Scan for the cell matching the given text and deliver its (x, y) coordinate at center. 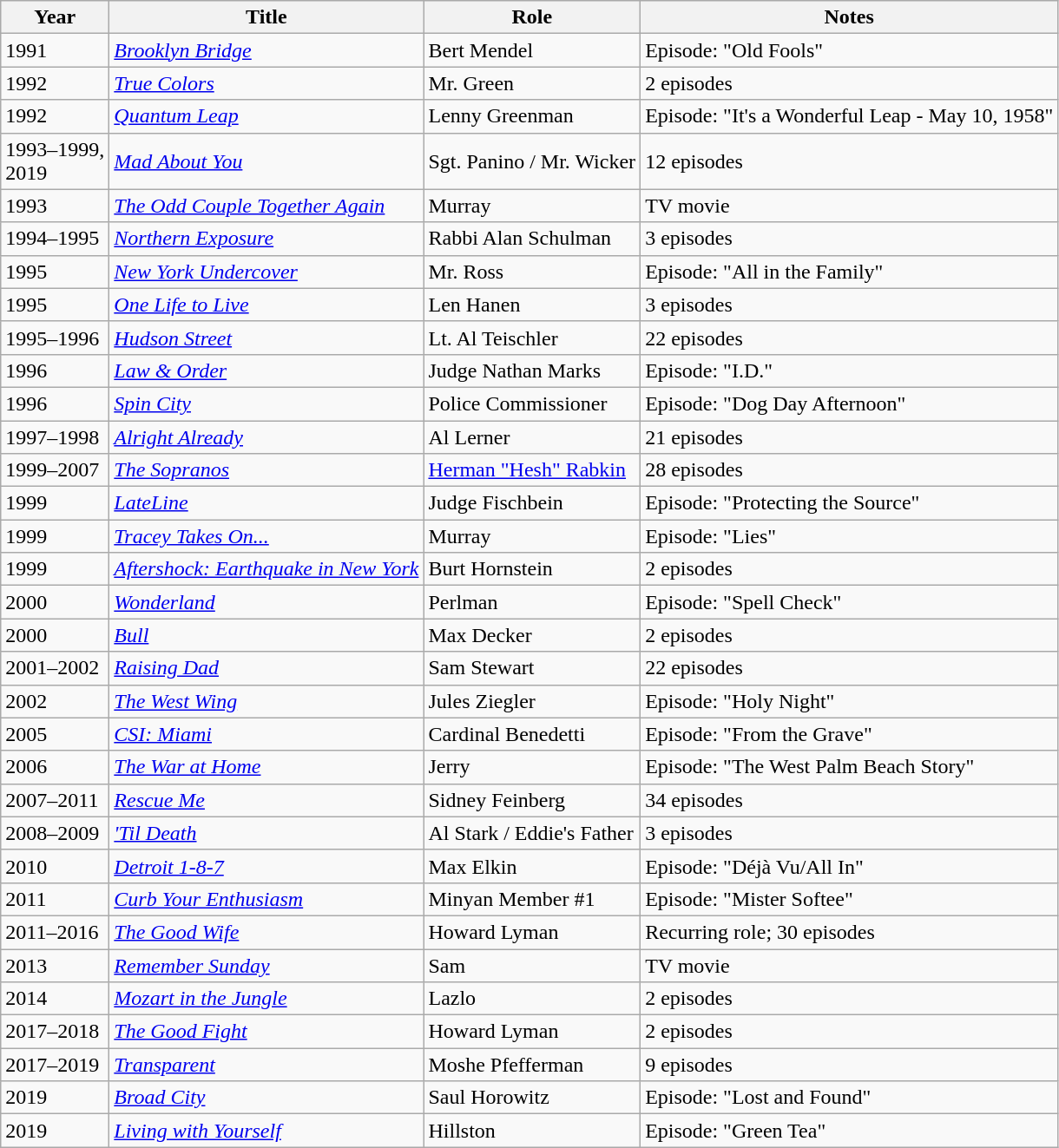
Police Commissioner (532, 403)
2005 (56, 734)
Jules Ziegler (532, 701)
Max Decker (532, 635)
Role (532, 17)
Spin City (266, 403)
Detroit 1-8-7 (266, 866)
2006 (56, 767)
Year (56, 17)
1993 (56, 206)
The Odd Couple Together Again (266, 206)
Episode: "From the Grave" (849, 734)
Mozart in the Jungle (266, 999)
Brooklyn Bridge (266, 50)
Jerry (532, 767)
2011–2016 (56, 932)
Sgt. Panino / Mr. Wicker (532, 161)
1997–1998 (56, 436)
Episode: "Green Tea" (849, 1131)
Lt. Al Teischler (532, 338)
Episode: "Lies" (849, 536)
Episode: "Déjà Vu/All In" (849, 866)
2013 (56, 966)
Bull (266, 635)
Notes (849, 17)
Minyan Member #1 (532, 899)
2017–2018 (56, 1032)
Rabbi Alan Schulman (532, 239)
Law & Order (266, 371)
1993–1999,2019 (56, 161)
The Good Wife (266, 932)
Episode: "The West Palm Beach Story" (849, 767)
The Sopranos (266, 470)
Title (266, 17)
Sidney Feinberg (532, 800)
2017–2019 (56, 1065)
Episode: "Dog Day Afternoon" (849, 403)
Curb Your Enthusiasm (266, 899)
Remember Sunday (266, 966)
1999–2007 (56, 470)
True Colors (266, 83)
Al Lerner (532, 436)
Episode: "Protecting the Source" (849, 503)
Living with Yourself (266, 1131)
Episode: "Mister Softee" (849, 899)
CSI: Miami (266, 734)
One Life to Live (266, 305)
Herman "Hesh" Rabkin (532, 470)
1995–1996 (56, 338)
Mad About You (266, 161)
Moshe Pfefferman (532, 1065)
The West Wing (266, 701)
Tracey Takes On... (266, 536)
2001–2002 (56, 668)
2002 (56, 701)
Sam Stewart (532, 668)
Aftershock: Earthquake in New York (266, 569)
34 episodes (849, 800)
2011 (56, 899)
Judge Nathan Marks (532, 371)
12 episodes (849, 161)
9 episodes (849, 1065)
'Til Death (266, 833)
Episode: "Holy Night" (849, 701)
Mr. Green (532, 83)
Cardinal Benedetti (532, 734)
Len Hanen (532, 305)
2007–2011 (56, 800)
Bert Mendel (532, 50)
Broad City (266, 1098)
LateLine (266, 503)
Raising Dad (266, 668)
Episode: "Lost and Found" (849, 1098)
Burt Hornstein (532, 569)
Hillston (532, 1131)
Rescue Me (266, 800)
Lazlo (532, 999)
Episode: "Old Fools" (849, 50)
Max Elkin (532, 866)
Perlman (532, 602)
Lenny Greenman (532, 116)
Transparent (266, 1065)
Episode: "It's a Wonderful Leap - May 10, 1958" (849, 116)
Northern Exposure (266, 239)
Episode: "I.D." (849, 371)
Hudson Street (266, 338)
The Good Fight (266, 1032)
28 episodes (849, 470)
Wonderland (266, 602)
2008–2009 (56, 833)
Mr. Ross (532, 272)
Episode: "Spell Check" (849, 602)
Recurring role; 30 episodes (849, 932)
2014 (56, 999)
21 episodes (849, 436)
1994–1995 (56, 239)
Episode: "All in the Family" (849, 272)
2010 (56, 866)
Judge Fischbein (532, 503)
Saul Horowitz (532, 1098)
1991 (56, 50)
Alright Already (266, 436)
The War at Home (266, 767)
Quantum Leap (266, 116)
New York Undercover (266, 272)
Sam (532, 966)
Al Stark / Eddie's Father (532, 833)
